Capture the cell that displays the provided text and extract its (x, y) central coordinate. 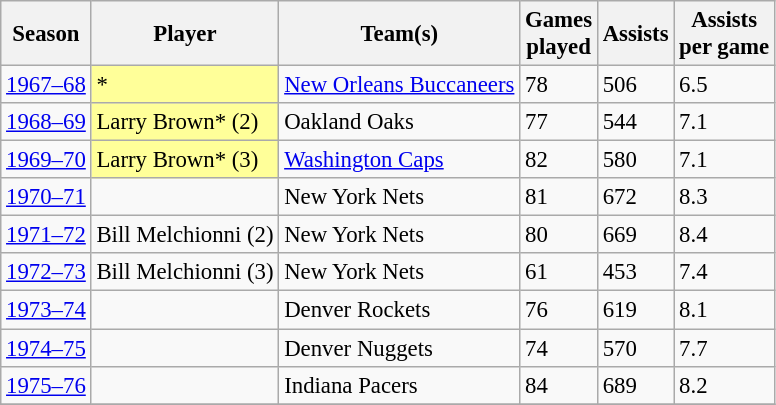
Indiana Pacers (400, 385)
81 (559, 197)
580 (635, 160)
Gamesplayed (559, 34)
544 (635, 122)
619 (635, 310)
1968–69 (46, 122)
7.4 (724, 273)
6.5 (724, 85)
8.4 (724, 235)
Assists (635, 34)
Player (185, 34)
78 (559, 85)
1967–68 (46, 85)
Assistsper game (724, 34)
453 (635, 273)
New Orleans Buccaneers (400, 85)
77 (559, 122)
8.3 (724, 197)
1970–71 (46, 197)
8.2 (724, 385)
Team(s) (400, 34)
1975–76 (46, 385)
Oakland Oaks (400, 122)
Bill Melchionni (2) (185, 235)
Larry Brown* (2) (185, 122)
76 (559, 310)
1974–75 (46, 348)
1969–70 (46, 160)
Bill Melchionni (3) (185, 273)
Larry Brown* (3) (185, 160)
689 (635, 385)
672 (635, 197)
7.7 (724, 348)
669 (635, 235)
* (185, 85)
8.1 (724, 310)
Denver Rockets (400, 310)
84 (559, 385)
1973–74 (46, 310)
1971–72 (46, 235)
80 (559, 235)
82 (559, 160)
1972–73 (46, 273)
Season (46, 34)
570 (635, 348)
506 (635, 85)
Washington Caps (400, 160)
61 (559, 273)
Denver Nuggets (400, 348)
74 (559, 348)
